Find where the given text appears and provide that cell's center as (x, y) coordinate. 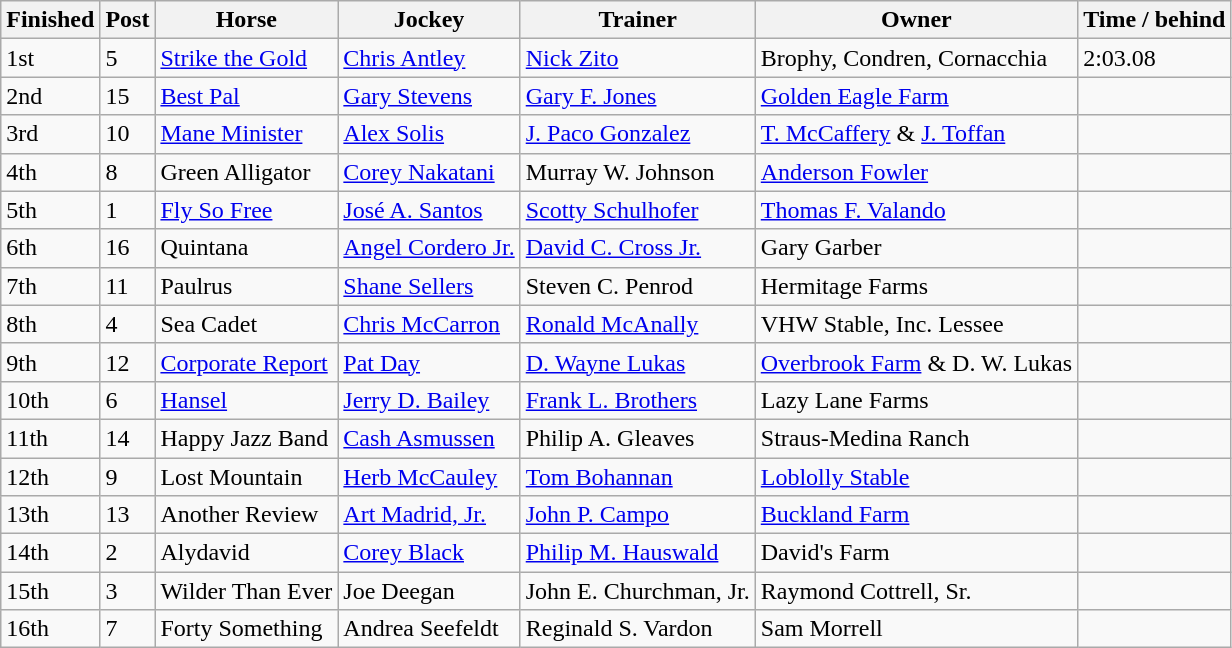
VHW Stable, Inc. Lessee (916, 324)
Owner (916, 20)
Corey Black (429, 553)
Gary Stevens (429, 96)
Overbrook Farm & D. W. Lukas (916, 362)
5 (128, 58)
Hansel (246, 400)
Wilder Than Ever (246, 591)
3 (128, 591)
Finished (50, 20)
11th (50, 438)
Forty Something (246, 629)
Alydavid (246, 553)
Philip M. Hauswald (638, 553)
Quintana (246, 248)
David's Farm (916, 553)
Andrea Seefeldt (429, 629)
Post (128, 20)
Pat Day (429, 362)
Cash Asmussen (429, 438)
Paulrus (246, 286)
15 (128, 96)
Horse (246, 20)
3rd (50, 134)
Loblolly Stable (916, 477)
Chris Antley (429, 58)
Corporate Report (246, 362)
2:03.08 (1154, 58)
Gary Garber (916, 248)
Straus-Medina Ranch (916, 438)
Lazy Lane Farms (916, 400)
Sam Morrell (916, 629)
4 (128, 324)
Corey Nakatani (429, 172)
Time / behind (1154, 20)
2 (128, 553)
12th (50, 477)
13th (50, 515)
Art Madrid, Jr. (429, 515)
9th (50, 362)
1 (128, 210)
Philip A. Gleaves (638, 438)
Trainer (638, 20)
8 (128, 172)
Reginald S. Vardon (638, 629)
9 (128, 477)
Happy Jazz Band (246, 438)
7 (128, 629)
D. Wayne Lukas (638, 362)
John P. Campo (638, 515)
Brophy, Condren, Cornacchia (916, 58)
14 (128, 438)
Thomas F. Valando (916, 210)
Shane Sellers (429, 286)
Green Alligator (246, 172)
13 (128, 515)
6 (128, 400)
T. McCaffery & J. Toffan (916, 134)
Murray W. Johnson (638, 172)
David C. Cross Jr. (638, 248)
Another Review (246, 515)
Gary F. Jones (638, 96)
11 (128, 286)
Strike the Gold (246, 58)
15th (50, 591)
Herb McCauley (429, 477)
Chris McCarron (429, 324)
2nd (50, 96)
Steven C. Penrod (638, 286)
Angel Cordero Jr. (429, 248)
Ronald McAnally (638, 324)
6th (50, 248)
7th (50, 286)
Jerry D. Bailey (429, 400)
5th (50, 210)
Golden Eagle Farm (916, 96)
1st (50, 58)
Joe Deegan (429, 591)
16 (128, 248)
10 (128, 134)
J. Paco Gonzalez (638, 134)
Mane Minister (246, 134)
Jockey (429, 20)
14th (50, 553)
John E. Churchman, Jr. (638, 591)
Anderson Fowler (916, 172)
Hermitage Farms (916, 286)
Fly So Free (246, 210)
Frank L. Brothers (638, 400)
12 (128, 362)
Tom Bohannan (638, 477)
Raymond Cottrell, Sr. (916, 591)
Alex Solis (429, 134)
Buckland Farm (916, 515)
Best Pal (246, 96)
Scotty Schulhofer (638, 210)
16th (50, 629)
José A. Santos (429, 210)
Lost Mountain (246, 477)
Sea Cadet (246, 324)
10th (50, 400)
4th (50, 172)
8th (50, 324)
Nick Zito (638, 58)
